Return [x, y] of the center of cell containing provided text 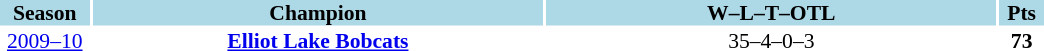
Champion [318, 13]
Season [45, 13]
Pts [1022, 13]
W–L–T–OTL [771, 13]
